Find where the given text appears and provide that cell's center as (X, Y) coordinate. 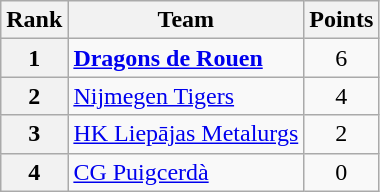
HK Liepājas Metalurgs (186, 134)
Rank (34, 20)
0 (342, 172)
CG Puigcerdà (186, 172)
Dragons de Rouen (186, 58)
3 (34, 134)
Points (342, 20)
1 (34, 58)
Team (186, 20)
Nijmegen Tigers (186, 96)
6 (342, 58)
